For the text-containing cell, return its midpoint in [X, Y] coordinate format. 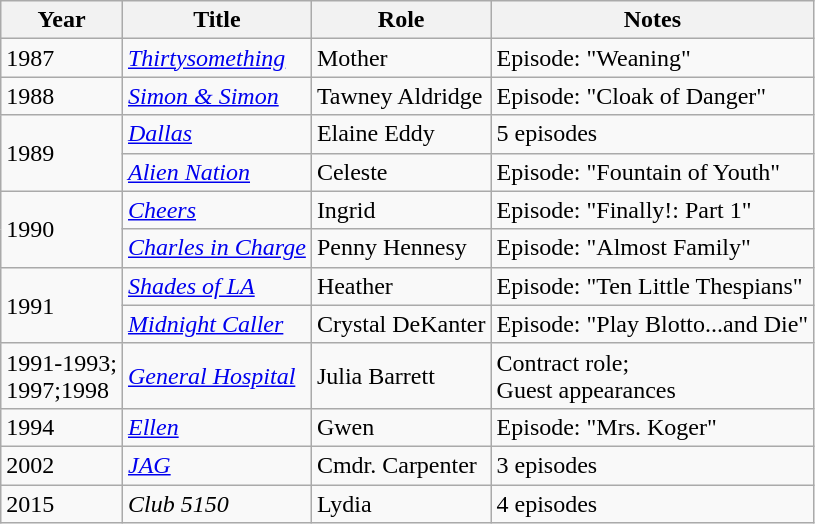
Heather [401, 286]
Penny Hennesy [401, 248]
Tawney Aldridge [401, 96]
Alien Nation [216, 172]
Celeste [401, 172]
General Hospital [216, 376]
Title [216, 20]
Julia Barrett [401, 376]
1987 [62, 58]
1991-1993;1997;1998 [62, 376]
Charles in Charge [216, 248]
3 episodes [652, 465]
Episode: "Finally!: Part 1" [652, 210]
Elaine Eddy [401, 134]
Ingrid [401, 210]
Episode: "Play Blotto...and Die" [652, 324]
1990 [62, 229]
Year [62, 20]
Episode: "Weaning" [652, 58]
2015 [62, 503]
Cmdr. Carpenter [401, 465]
Cheers [216, 210]
1989 [62, 153]
4 episodes [652, 503]
Simon & Simon [216, 96]
2002 [62, 465]
Mother [401, 58]
Episode: "Fountain of Youth" [652, 172]
Dallas [216, 134]
5 episodes [652, 134]
Ellen [216, 427]
Gwen [401, 427]
1994 [62, 427]
Role [401, 20]
Contract role;Guest appearances [652, 376]
Episode: "Mrs. Koger" [652, 427]
Episode: "Almost Family" [652, 248]
Club 5150 [216, 503]
Midnight Caller [216, 324]
Lydia [401, 503]
Episode: "Ten Little Thespians" [652, 286]
Thirtysomething [216, 58]
Crystal DeKanter [401, 324]
Shades of LA [216, 286]
Notes [652, 20]
JAG [216, 465]
1991 [62, 305]
Episode: "Cloak of Danger" [652, 96]
1988 [62, 96]
